For the text-containing cell, return its midpoint in [X, Y] coordinate format. 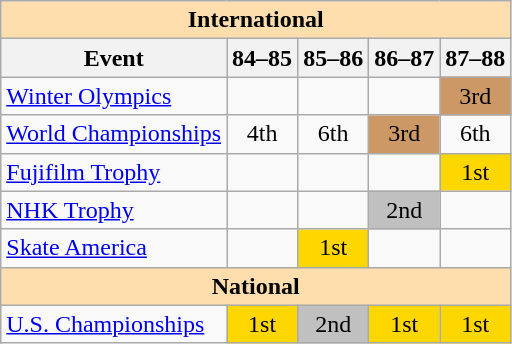
87–88 [476, 58]
U.S. Championships [114, 324]
NHK Trophy [114, 210]
International [256, 20]
Skate America [114, 248]
85–86 [334, 58]
National [256, 286]
4th [262, 134]
86–87 [404, 58]
Event [114, 58]
84–85 [262, 58]
World Championships [114, 134]
Winter Olympics [114, 96]
Fujifilm Trophy [114, 172]
